For the text-containing cell, return its midpoint in (X, Y) coordinate format. 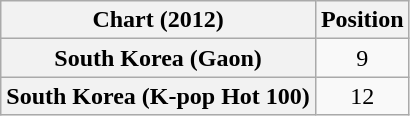
Position (362, 20)
12 (362, 96)
South Korea (Gaon) (158, 58)
Chart (2012) (158, 20)
9 (362, 58)
South Korea (K-pop Hot 100) (158, 96)
